Capture the cell that displays the provided text and extract its [X, Y] central coordinate. 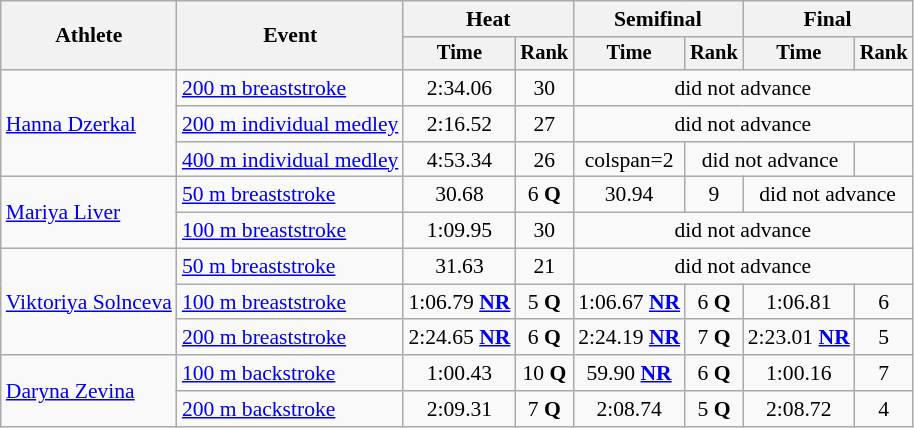
2:16.52 [459, 124]
1:00.16 [799, 373]
2:24.65 NR [459, 338]
Viktoriya Solnceva [89, 302]
1:09.95 [459, 231]
9 [714, 195]
59.90 NR [629, 373]
31.63 [459, 267]
Final [828, 19]
1:06.81 [799, 302]
Heat [488, 19]
6 [884, 302]
400 m individual medley [290, 160]
10 Q [544, 373]
7 [884, 373]
5 [884, 338]
Event [290, 36]
30.94 [629, 195]
1:06.79 NR [459, 302]
Daryna Zevina [89, 390]
4 [884, 409]
27 [544, 124]
21 [544, 267]
26 [544, 160]
2:08.74 [629, 409]
1:06.67 NR [629, 302]
4:53.34 [459, 160]
2:08.72 [799, 409]
200 m backstroke [290, 409]
2:24.19 NR [629, 338]
200 m individual medley [290, 124]
2:09.31 [459, 409]
30.68 [459, 195]
colspan=2 [629, 160]
2:23.01 NR [799, 338]
100 m backstroke [290, 373]
Semifinal [658, 19]
Mariya Liver [89, 212]
Hanna Dzerkal [89, 124]
1:00.43 [459, 373]
2:34.06 [459, 88]
Athlete [89, 36]
